Capture the cell that displays the provided text and extract its (x, y) central coordinate. 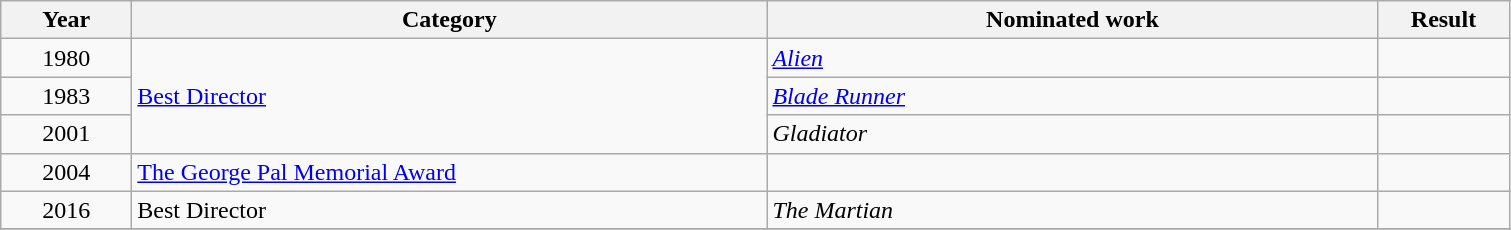
2001 (66, 134)
2004 (66, 172)
Nominated work (1072, 20)
1983 (66, 96)
Category (450, 20)
1980 (66, 58)
The George Pal Memorial Award (450, 172)
Result (1444, 20)
Gladiator (1072, 134)
Year (66, 20)
2016 (66, 210)
The Martian (1072, 210)
Blade Runner (1072, 96)
Alien (1072, 58)
